Determine the [x, y] coordinate at the center of the cell enclosing the given text.  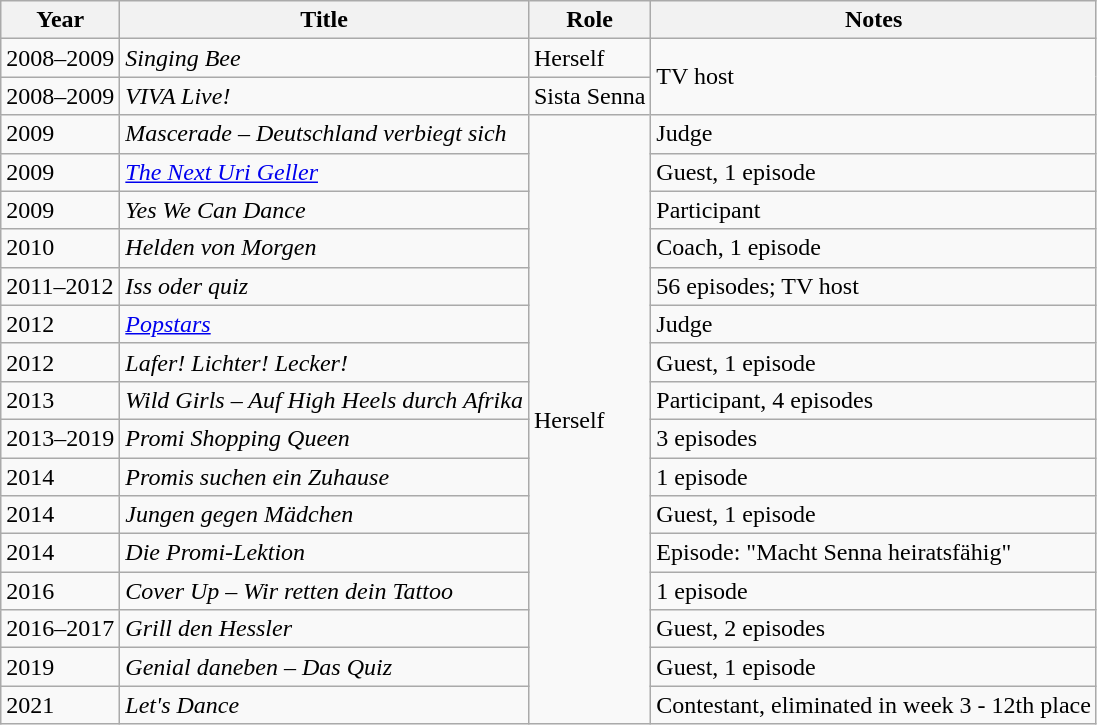
Cover Up – Wir retten dein Tattoo [324, 591]
Promi Shopping Queen [324, 438]
Sista Senna [589, 96]
Year [60, 20]
2021 [60, 705]
2011–2012 [60, 286]
Popstars [324, 324]
Jungen gegen Mädchen [324, 515]
2013–2019 [60, 438]
Lafer! Lichter! Lecker! [324, 362]
Contestant, eliminated in week 3 - 12th place [874, 705]
Let's Dance [324, 705]
2016 [60, 591]
Genial daneben – Das Quiz [324, 667]
2019 [60, 667]
Grill den Hessler [324, 629]
Coach, 1 episode [874, 248]
2013 [60, 400]
3 episodes [874, 438]
Title [324, 20]
Episode: "Macht Senna heiratsfähig" [874, 553]
Die Promi-Lektion [324, 553]
Promis suchen ein Zuhause [324, 477]
Participant, 4 episodes [874, 400]
56 episodes; TV host [874, 286]
Wild Girls – Auf High Heels durch Afrika [324, 400]
Guest, 2 episodes [874, 629]
TV host [874, 77]
Helden von Morgen [324, 248]
Notes [874, 20]
Iss oder quiz [324, 286]
2016–2017 [60, 629]
The Next Uri Geller [324, 172]
Mascerade – Deutschland verbiegt sich [324, 134]
2010 [60, 248]
VIVA Live! [324, 96]
Yes We Can Dance [324, 210]
Singing Bee [324, 58]
Participant [874, 210]
Role [589, 20]
